Output the (X, Y) coordinate of the center of the cell containing the given text.  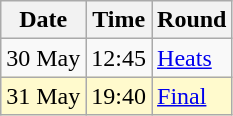
19:40 (119, 96)
31 May (44, 96)
12:45 (119, 58)
Heats (192, 58)
Round (192, 20)
Time (119, 20)
Final (192, 96)
Date (44, 20)
30 May (44, 58)
